Extract the [X, Y] coordinate from the center of the cell holding the provided text.  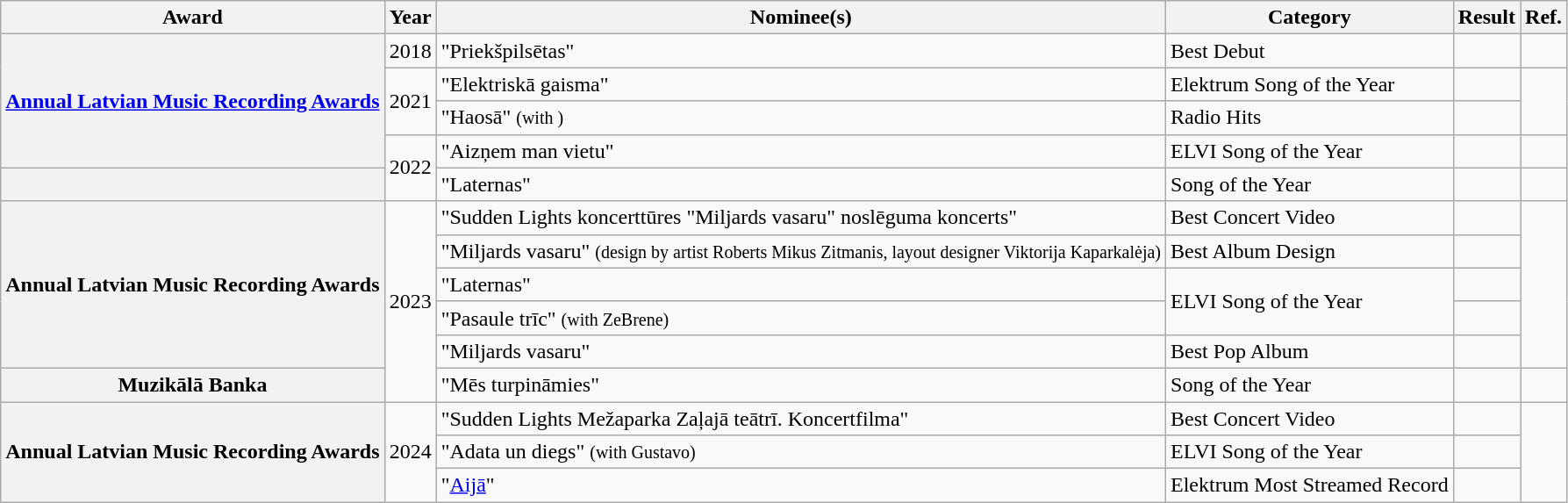
Best Album Design [1310, 251]
"Mēs turpināmies" [800, 384]
Best Debut [1310, 51]
Elektrum Song of the Year [1310, 84]
Award [193, 18]
"Priekšpilsētas" [800, 51]
"Haosā" (with ) [800, 118]
"Sudden Lights Mežaparka Zaļajā teātrī. Koncertfilma" [800, 419]
Radio Hits [1310, 118]
Category [1310, 18]
Nominee(s) [800, 18]
2021 [411, 101]
2022 [411, 168]
"Elektriskā gaisma" [800, 84]
"Pasaule trīc" (with ZeBrene) [800, 318]
"Aijā" [800, 485]
"Miljards vasaru" [800, 351]
Elektrum Most Streamed Record [1310, 485]
Result [1486, 18]
"Sudden Lights koncerttūres "Miljards vasaru" noslēguma koncerts" [800, 218]
2024 [411, 452]
"Adata un diegs" (with Gustavo) [800, 452]
2023 [411, 301]
2018 [411, 51]
Ref. [1544, 18]
Best Pop Album [1310, 351]
Year [411, 18]
"Miljards vasaru" (design by artist Roberts Mikus Zitmanis, layout designer Viktorija Kaparkalėja) [800, 251]
Muzikālā Banka [193, 384]
"Aizņem man vietu" [800, 151]
